Locate the cell with the specified text and output its [X, Y] center coordinate. 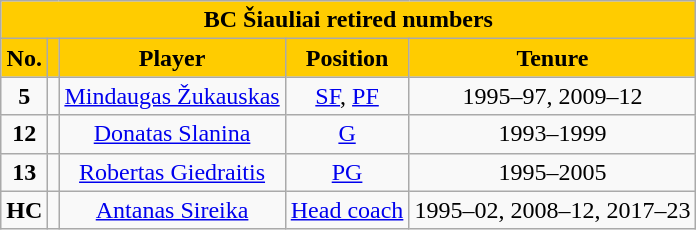
1993–1999 [552, 134]
No. [24, 58]
Antanas Sireika [172, 210]
Player [172, 58]
12 [24, 134]
Head coach [347, 210]
BC Šiauliai retired numbers [348, 20]
Donatas Slanina [172, 134]
1995–2005 [552, 172]
Tenure [552, 58]
Robertas Giedraitis [172, 172]
HC [24, 210]
SF, PF [347, 96]
Mindaugas Žukauskas [172, 96]
Position [347, 58]
1995–97, 2009–12 [552, 96]
5 [24, 96]
13 [24, 172]
PG [347, 172]
G [347, 134]
1995–02, 2008–12, 2017–23 [552, 210]
